Return the (x, y) coordinate for the center point of the cell that contains the specified text.  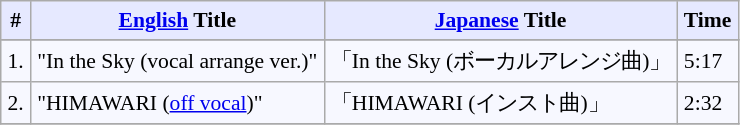
「In the Sky (ボーカルアレンジ曲)」 (500, 61)
# (16, 20)
Time (708, 20)
「HIMAWARI (インスト曲)」 (500, 103)
2:32 (708, 103)
"In the Sky (vocal arrange ver.)" (177, 61)
1. (16, 61)
"HIMAWARI (off vocal)" (177, 103)
Japanese Title (500, 20)
English Title (177, 20)
2. (16, 103)
5:17 (708, 61)
